Detect which cell encompasses the target text, then output its (X, Y) center coordinate. 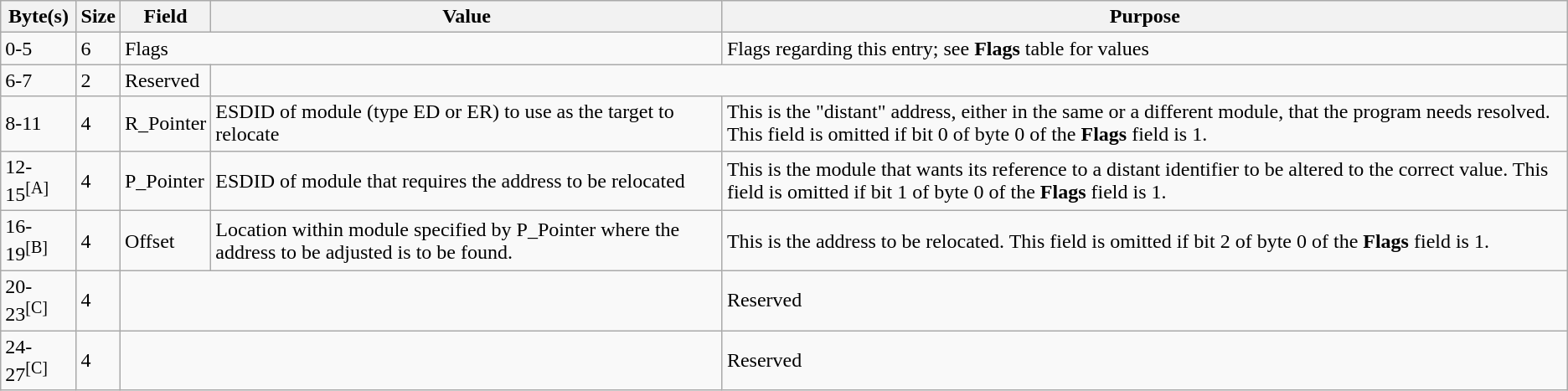
Purpose (1144, 17)
This is the address to be relocated. This field is omitted if bit 2 of byte 0 of the Flags field is 1. (1144, 241)
Offset (165, 241)
ESDID of module (type ED or ER) to use as the target to relocate (467, 124)
6 (98, 49)
Field (165, 17)
20-23[C] (39, 301)
16-19[B] (39, 241)
Value (467, 17)
6-7 (39, 80)
ESDID of module that requires the address to be relocated (467, 181)
Flags (420, 49)
0-5 (39, 49)
Location within module specified by P_Pointer where the address to be adjusted is to be found. (467, 241)
2 (98, 80)
Flags regarding this entry; see Flags table for values (1144, 49)
8-11 (39, 124)
24-27[C] (39, 361)
P_Pointer (165, 181)
12-15[A] (39, 181)
Byte(s) (39, 17)
Size (98, 17)
R_Pointer (165, 124)
